Extract the [X, Y] coordinate from the center of the cell holding the provided text.  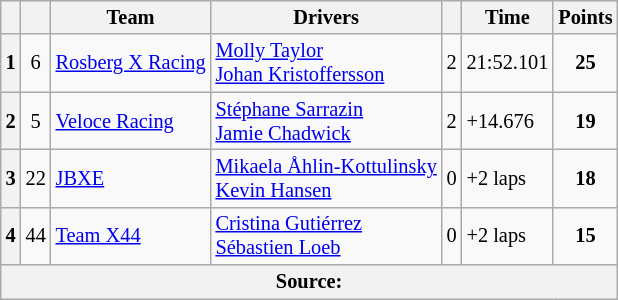
+14.676 [508, 121]
Stéphane Sarrazin Jamie Chadwick [326, 121]
Molly Taylor Johan Kristoffersson [326, 63]
3 [11, 178]
6 [36, 63]
18 [585, 178]
Cristina Gutiérrez Sébastien Loeb [326, 236]
1 [11, 63]
Source: [310, 282]
22 [36, 178]
4 [11, 236]
15 [585, 236]
19 [585, 121]
Team [131, 17]
Mikaela Åhlin-Kottulinsky Kevin Hansen [326, 178]
Veloce Racing [131, 121]
Drivers [326, 17]
JBXE [131, 178]
5 [36, 121]
44 [36, 236]
Team X44 [131, 236]
Points [585, 17]
21:52.101 [508, 63]
Time [508, 17]
25 [585, 63]
Rosberg X Racing [131, 63]
